Return [X, Y] of the center of cell containing provided text 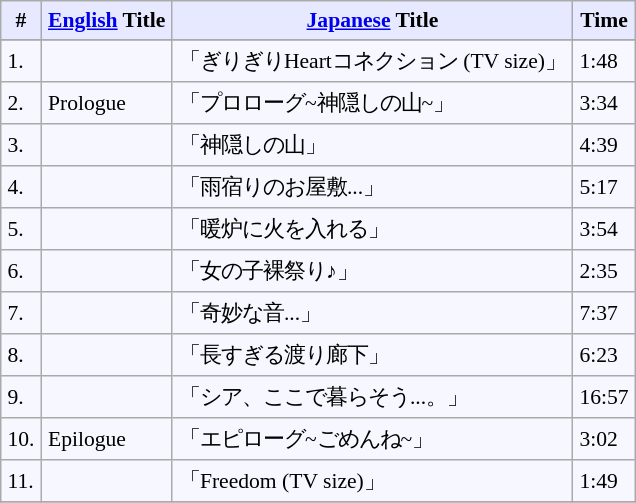
「神隠しの山」 [372, 145]
Time [604, 20]
「プロローグ~神隠しの山~」 [372, 103]
「シア、ここで暮らそう...。」 [372, 397]
2. [21, 103]
1:49 [604, 481]
5:17 [604, 187]
「ぎりぎりHeartコネクション (TV size)」 [372, 61]
# [21, 20]
「暖炉に火を入れる」 [372, 229]
3. [21, 145]
1:48 [604, 61]
「エピローグ~ごめんね~」 [372, 439]
7:37 [604, 313]
8. [21, 355]
9. [21, 397]
「女の子裸祭り♪」 [372, 271]
3:54 [604, 229]
1. [21, 61]
2:35 [604, 271]
5. [21, 229]
6. [21, 271]
「長すぎる渡り廊下」 [372, 355]
11. [21, 481]
10. [21, 439]
4. [21, 187]
English Title [106, 20]
4:39 [604, 145]
3:02 [604, 439]
Japanese Title [372, 20]
「Freedom (TV size)」 [372, 481]
Epilogue [106, 439]
16:57 [604, 397]
「雨宿りのお屋敷...」 [372, 187]
7. [21, 313]
「奇妙な音...」 [372, 313]
3:34 [604, 103]
6:23 [604, 355]
Prologue [106, 103]
